Output the [X, Y] coordinate of the center of the cell containing the given text.  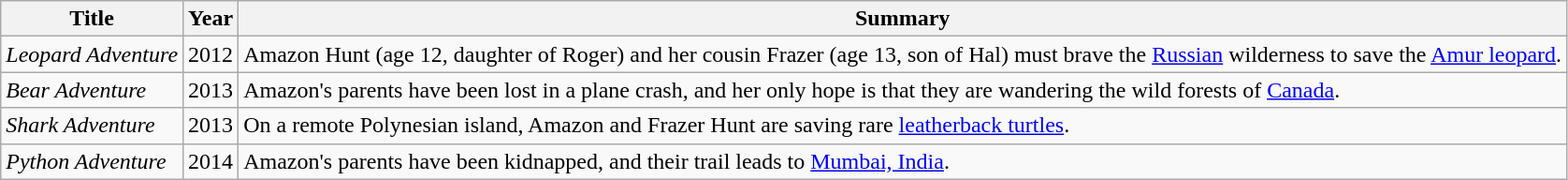
Python Adventure [92, 161]
Amazon Hunt (age 12, daughter of Roger) and her cousin Frazer (age 13, son of Hal) must brave the Russian wilderness to save the Amur leopard. [903, 54]
Leopard Adventure [92, 54]
Year [211, 19]
Bear Adventure [92, 90]
Title [92, 19]
On a remote Polynesian island, Amazon and Frazer Hunt are saving rare leatherback turtles. [903, 126]
Summary [903, 19]
Amazon's parents have been lost in a plane crash, and her only hope is that they are wandering the wild forests of Canada. [903, 90]
2014 [211, 161]
2012 [211, 54]
Amazon's parents have been kidnapped, and their trail leads to Mumbai, India. [903, 161]
Shark Adventure [92, 126]
